Locate the cell with the specified text and output its [X, Y] center coordinate. 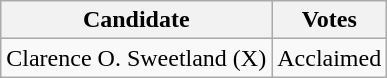
Candidate [136, 20]
Votes [330, 20]
Clarence O. Sweetland (X) [136, 58]
Acclaimed [330, 58]
